Pinpoint the cell where the given text exists, returning its (x, y) midpoint coordinate. 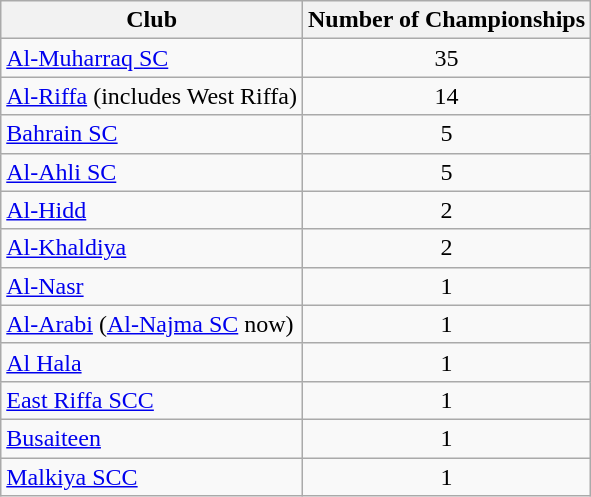
Al-Muharraq SC (152, 58)
14 (447, 96)
Bahrain SC (152, 134)
Al-Arabi (Al-Najma SC now) (152, 324)
Al-Khaldiya (152, 248)
Al-Hidd (152, 210)
35 (447, 58)
Al Hala (152, 362)
Club (152, 20)
Malkiya SCC (152, 477)
Al-Ahli SC (152, 172)
Number of Championships (447, 20)
Al-Riffa (includes West Riffa) (152, 96)
East Riffa SCC (152, 400)
Busaiteen (152, 438)
Al-Nasr (152, 286)
